Pinpoint the cell where the given text exists, returning its [X, Y] midpoint coordinate. 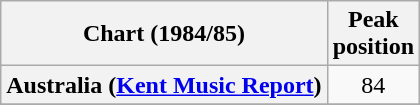
Chart (1984/85) [164, 34]
84 [373, 85]
Peakposition [373, 34]
Australia (Kent Music Report) [164, 85]
